For the text-containing cell, return its midpoint in (x, y) coordinate format. 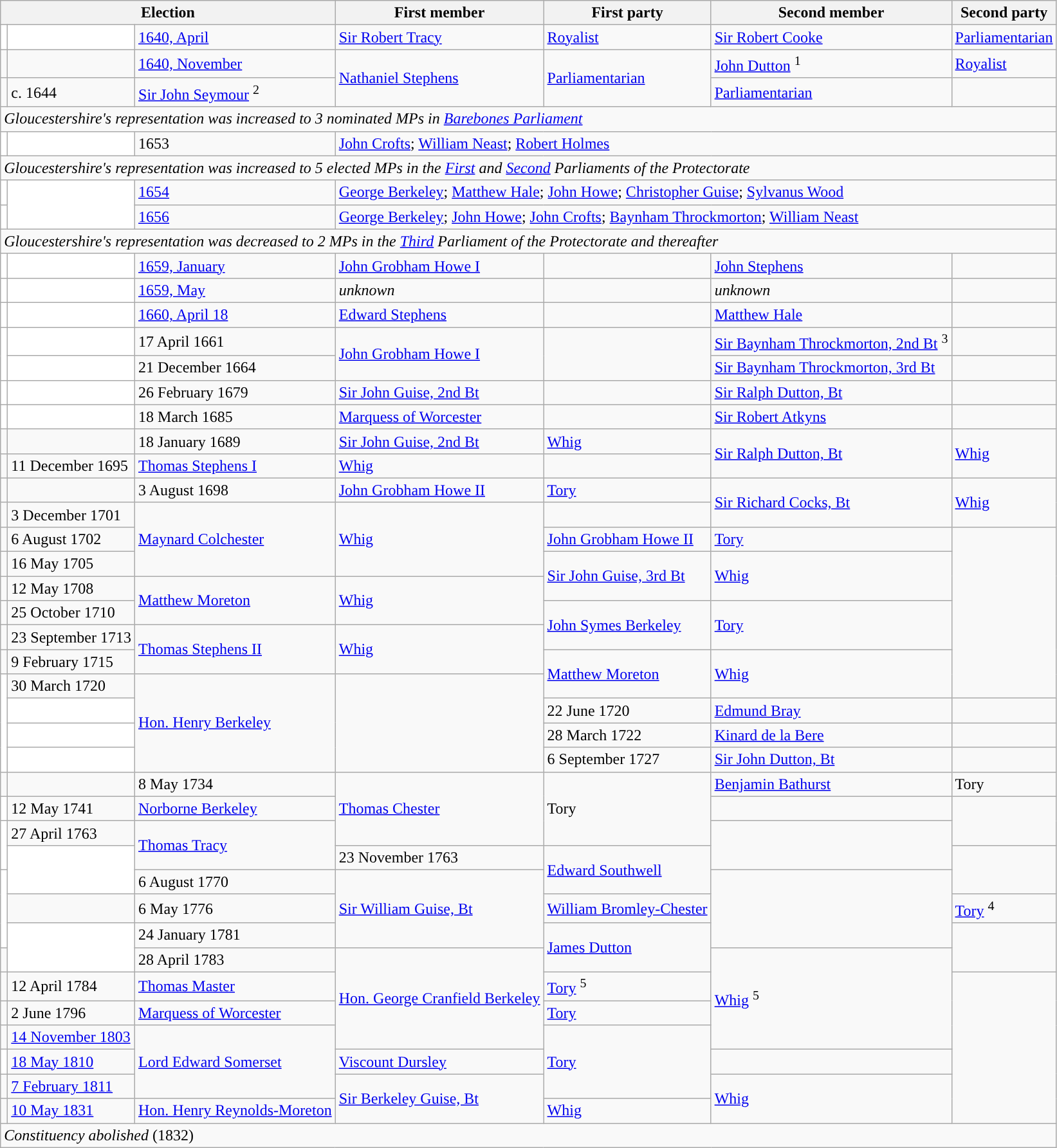
Second party (1004, 13)
23 November 1763 (439, 857)
Norborne Berkeley (235, 808)
John Crofts; William Neast; Robert Holmes (696, 143)
1653 (235, 143)
Edward Southwell (627, 870)
Thomas Master (235, 987)
21 December 1664 (235, 368)
9 February 1715 (71, 662)
Second member (831, 13)
First party (627, 13)
6 August 1702 (71, 540)
3 August 1698 (235, 490)
6 May 1776 (235, 908)
Sir Robert Tracy (439, 37)
First member (439, 13)
1640, April (235, 37)
28 March 1722 (627, 735)
Sir John Guise, 3rd Bt (627, 576)
Sir John Dutton, Bt (831, 760)
Tory 5 (627, 987)
1654 (235, 192)
William Bromley-Chester (627, 908)
8 May 1734 (235, 784)
Thomas Tracy (235, 845)
26 February 1679 (235, 392)
7 February 1811 (71, 1086)
Hon. Henry Berkeley (235, 723)
John Symes Berkeley (627, 625)
Sir Baynham Throckmorton, 2nd Bt 3 (831, 342)
17 April 1661 (235, 342)
Matthew Hale (831, 314)
Benjamin Bathurst (831, 784)
12 May 1741 (71, 808)
23 September 1713 (71, 637)
Sir William Guise, Bt (439, 908)
Gloucestershire's representation was increased to 5 elected MPs in the First and Second Parliaments of the Protectorate (529, 168)
18 January 1689 (235, 441)
Hon. George Cranfield Berkeley (439, 998)
Thomas Stephens II (235, 650)
27 April 1763 (71, 833)
2 June 1796 (71, 1013)
Sir Richard Cocks, Bt (831, 502)
1659, January (235, 266)
George Berkeley; John Howe; John Crofts; Baynham Throckmorton; William Neast (696, 217)
Election (168, 13)
John Dutton 1 (831, 64)
Kinard de la Bere (831, 735)
6 September 1727 (627, 760)
18 March 1685 (235, 417)
28 April 1783 (235, 960)
Thomas Chester (439, 808)
18 May 1810 (71, 1062)
6 August 1770 (235, 882)
Viscount Dursley (439, 1062)
12 April 1784 (71, 987)
Edmund Bray (831, 711)
Nathaniel Stephens (439, 78)
Gloucestershire's representation was decreased to 2 MPs in the Third Parliament of the Protectorate and thereafter (529, 241)
1659, May (235, 290)
Constituency abolished (1832) (529, 1135)
Sir Robert Atkyns (831, 417)
George Berkeley; Matthew Hale; John Howe; Christopher Guise; Sylvanus Wood (696, 192)
Edward Stephens (439, 314)
Sir Berkeley Guise, Bt (439, 1098)
James Dutton (627, 947)
Whig 5 (831, 998)
Hon. Henry Reynolds-Moreton (235, 1111)
24 January 1781 (235, 935)
Thomas Stephens I (235, 466)
Tory 4 (1004, 908)
22 June 1720 (627, 711)
1660, April 18 (235, 314)
3 December 1701 (71, 515)
1640, November (235, 64)
Sir Robert Cooke (831, 37)
1656 (235, 217)
12 May 1708 (71, 588)
John Stephens (831, 266)
Sir Baynham Throckmorton, 3rd Bt (831, 368)
25 October 1710 (71, 613)
30 March 1720 (71, 686)
Lord Edward Somerset (235, 1062)
Sir John Seymour 2 (235, 93)
10 May 1831 (71, 1111)
Gloucestershire's representation was increased to 3 nominated MPs in Barebones Parliament (529, 119)
16 May 1705 (71, 564)
Maynard Colchester (235, 539)
c. 1644 (71, 93)
11 December 1695 (71, 466)
14 November 1803 (71, 1037)
